Pinpoint the cell where the given text exists, returning its [X, Y] midpoint coordinate. 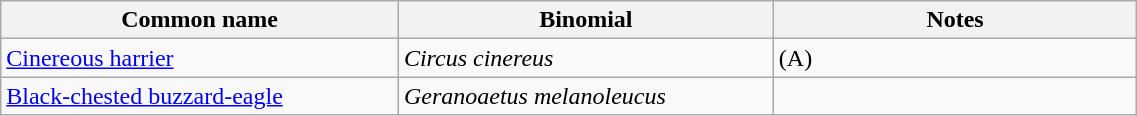
Notes [955, 20]
Common name [200, 20]
Geranoaetus melanoleucus [586, 96]
(A) [955, 58]
Black-chested buzzard-eagle [200, 96]
Circus cinereus [586, 58]
Cinereous harrier [200, 58]
Binomial [586, 20]
